Locate the cell with the specified text and output its [X, Y] center coordinate. 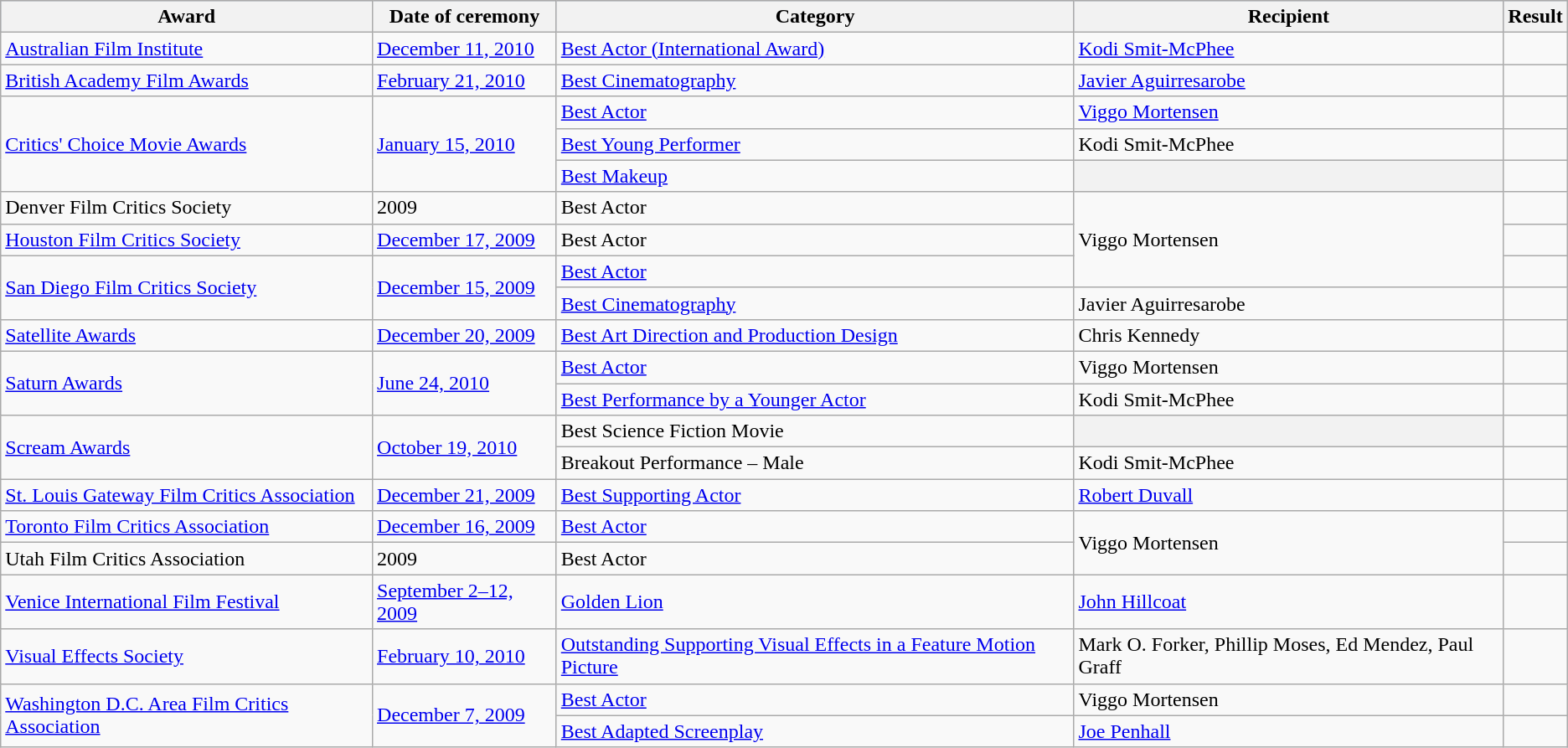
October 19, 2010 [465, 447]
Best Actor (International Award) [815, 49]
Outstanding Supporting Visual Effects in a Feature Motion Picture [815, 657]
Scream Awards [187, 447]
St. Louis Gateway Film Critics Association [187, 495]
December 17, 2009 [465, 240]
December 7, 2009 [465, 715]
December 16, 2009 [465, 527]
Satellite Awards [187, 335]
Best Young Performer [815, 144]
British Academy Film Awards [187, 80]
December 11, 2010 [465, 49]
June 24, 2010 [465, 383]
Award [187, 17]
February 21, 2010 [465, 80]
Chris Kennedy [1288, 335]
Australian Film Institute [187, 49]
Toronto Film Critics Association [187, 527]
Joe Penhall [1288, 731]
San Diego Film Critics Society [187, 287]
Denver Film Critics Society [187, 208]
Saturn Awards [187, 383]
Mark O. Forker, Phillip Moses, Ed Mendez, Paul Graff [1288, 657]
December 21, 2009 [465, 495]
December 15, 2009 [465, 287]
January 15, 2010 [465, 144]
Result [1535, 17]
September 2–12, 2009 [465, 601]
John Hillcoat [1288, 601]
Best Science Fiction Movie [815, 431]
Best Performance by a Younger Actor [815, 400]
Date of ceremony [465, 17]
Washington D.C. Area Film Critics Association [187, 715]
Golden Lion [815, 601]
February 10, 2010 [465, 657]
Best Art Direction and Production Design [815, 335]
Best Supporting Actor [815, 495]
Best Makeup [815, 176]
Robert Duvall [1288, 495]
December 20, 2009 [465, 335]
Breakout Performance – Male [815, 463]
Utah Film Critics Association [187, 559]
Recipient [1288, 17]
Venice International Film Festival [187, 601]
Best Adapted Screenplay [815, 731]
Critics' Choice Movie Awards [187, 144]
Visual Effects Society [187, 657]
Category [815, 17]
Houston Film Critics Society [187, 240]
